Capture the cell that displays the provided text and extract its (x, y) central coordinate. 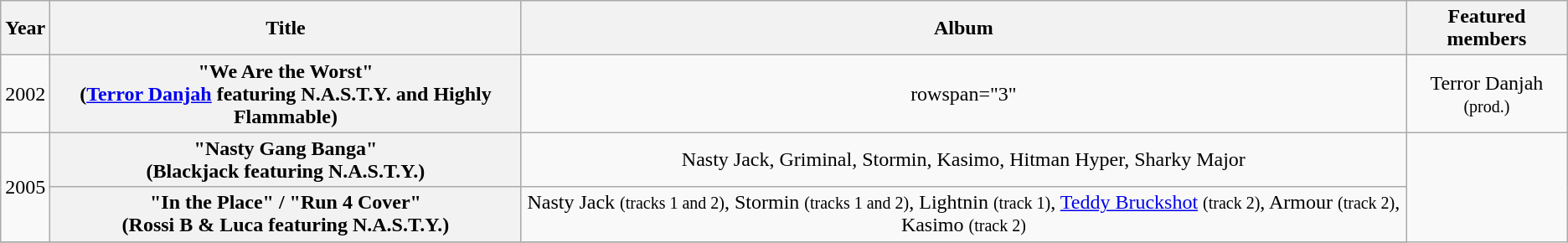
Terror Danjah (prod.) (1488, 94)
Featured members (1488, 28)
Nasty Jack (tracks 1 and 2), Stormin (tracks 1 and 2), Lightnin (track 1), Teddy Bruckshot (track 2), Armour (track 2), Kasimo (track 2) (963, 215)
Year (25, 28)
Album (963, 28)
2002 (25, 94)
Title (286, 28)
"In the Place" / "Run 4 Cover"(Rossi B & Luca featuring N.A.S.T.Y.) (286, 215)
2005 (25, 187)
"We Are the Worst"(Terror Danjah featuring N.A.S.T.Y. and Highly Flammable) (286, 94)
"Nasty Gang Banga"(Blackjack featuring N.A.S.T.Y.) (286, 159)
Nasty Jack, Griminal, Stormin, Kasimo, Hitman Hyper, Sharky Major (963, 159)
rowspan="3" (963, 94)
